Extract the [X, Y] coordinate from the center of the cell holding the provided text.  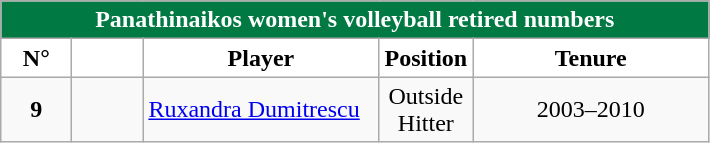
Player [261, 58]
Panathinaikos women's volleyball retired numbers [355, 20]
Outside Hitter [426, 110]
9 [36, 110]
Ruxandra Dumitrescu [261, 110]
2003–2010 [591, 110]
Position [426, 58]
N° [36, 58]
Tenure [591, 58]
